Locate the cell with the specified text and output its [X, Y] center coordinate. 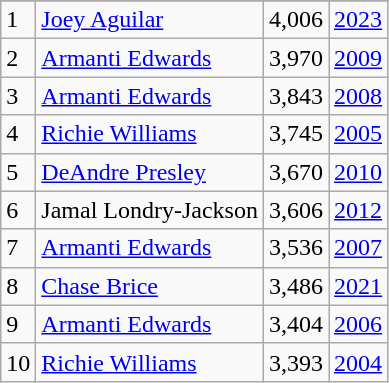
3,404 [296, 324]
2005 [358, 134]
Chase Brice [150, 286]
3,670 [296, 172]
DeAndre Presley [150, 172]
5 [18, 172]
7 [18, 248]
3,486 [296, 286]
3,606 [296, 210]
6 [18, 210]
2023 [358, 20]
Joey Aguilar [150, 20]
4,006 [296, 20]
1 [18, 20]
2006 [358, 324]
4 [18, 134]
10 [18, 362]
Jamal Londry-Jackson [150, 210]
8 [18, 286]
2 [18, 58]
2012 [358, 210]
2021 [358, 286]
2004 [358, 362]
2007 [358, 248]
9 [18, 324]
3,970 [296, 58]
3 [18, 96]
2008 [358, 96]
2009 [358, 58]
3,745 [296, 134]
3,843 [296, 96]
3,393 [296, 362]
3,536 [296, 248]
2010 [358, 172]
